Find where the given text appears and provide that cell's center as (X, Y) coordinate. 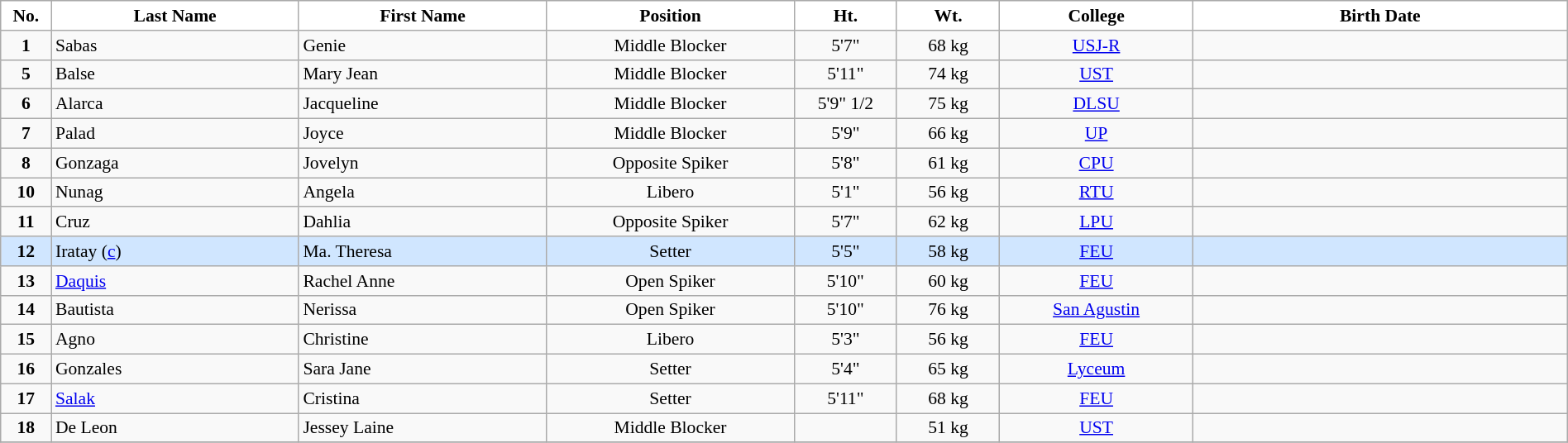
1 (26, 45)
San Agustin (1097, 310)
Lyceum (1097, 369)
17 (26, 398)
Cristina (422, 398)
6 (26, 104)
10 (26, 193)
Jacqueline (422, 104)
Gonzaga (175, 163)
Bautista (175, 310)
Sabas (175, 45)
62 kg (948, 222)
No. (26, 16)
Gonzales (175, 369)
Ht. (845, 16)
14 (26, 310)
65 kg (948, 369)
60 kg (948, 281)
5'4" (845, 369)
Salak (175, 398)
58 kg (948, 251)
Alarca (175, 104)
8 (26, 163)
Genie (422, 45)
5'1" (845, 193)
15 (26, 340)
5 (26, 74)
Dahlia (422, 222)
5'5" (845, 251)
5'9" 1/2 (845, 104)
RTU (1097, 193)
CPU (1097, 163)
USJ-R (1097, 45)
Angela (422, 193)
Iratay (c) (175, 251)
5'9" (845, 134)
66 kg (948, 134)
Nunag (175, 193)
Balse (175, 74)
76 kg (948, 310)
Jessey Laine (422, 428)
5'3" (845, 340)
61 kg (948, 163)
Last Name (175, 16)
74 kg (948, 74)
Rachel Anne (422, 281)
12 (26, 251)
Wt. (948, 16)
16 (26, 369)
UP (1097, 134)
7 (26, 134)
11 (26, 222)
Agno (175, 340)
De Leon (175, 428)
College (1097, 16)
Ma. Theresa (422, 251)
First Name (422, 16)
Daquis (175, 281)
Palad (175, 134)
18 (26, 428)
Birth Date (1379, 16)
Christine (422, 340)
Cruz (175, 222)
Joyce (422, 134)
Position (670, 16)
Jovelyn (422, 163)
LPU (1097, 222)
75 kg (948, 104)
5'8" (845, 163)
Mary Jean (422, 74)
Sara Jane (422, 369)
13 (26, 281)
51 kg (948, 428)
Nerissa (422, 310)
DLSU (1097, 104)
